From the cell containing the given text, extract its center point as [x, y] coordinate. 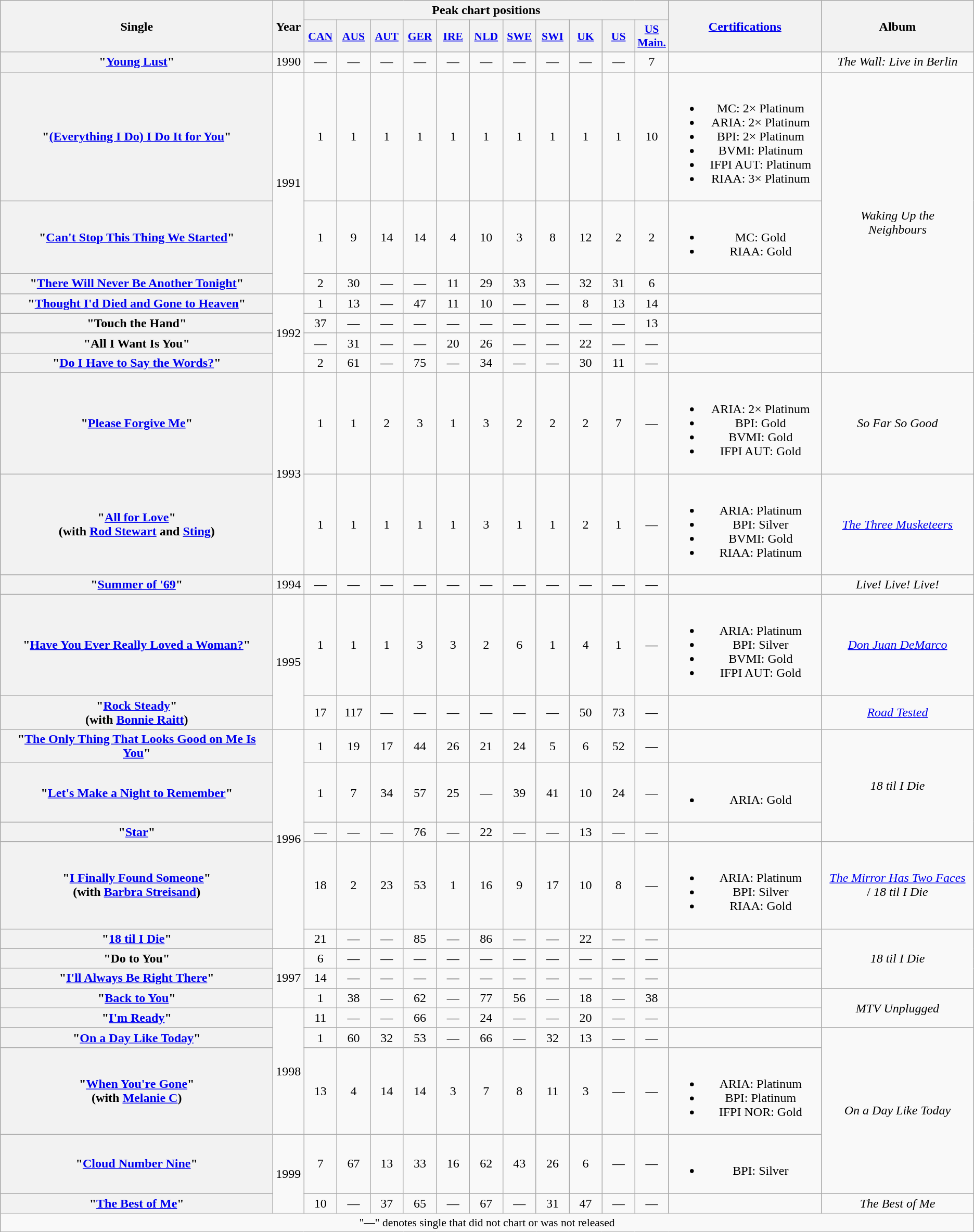
"Do I Have to Say the Words?" [137, 363]
Peak chart positions [486, 10]
"Have You Ever Really Loved a Woman?" [137, 645]
"All for Love" (with Rod Stewart and Sting) [137, 524]
"Let's Make a Night to Remember" [137, 793]
MTV Unplugged [898, 1008]
77 [486, 998]
"Can't Stop This Thing We Started" [137, 237]
On a Day Like Today [898, 1110]
1994 [288, 585]
"Back to You" [137, 998]
85 [420, 939]
"Thought I'd Died and Gone to Heaven" [137, 303]
1993 [288, 473]
41 [553, 793]
The Wall: Live in Berlin [898, 62]
"(Everything I Do) I Do It for You" [137, 136]
US [618, 36]
1992 [288, 333]
"When You're Gone" (with Melanie C) [137, 1090]
BPI: Silver [745, 1163]
57 [420, 793]
117 [354, 713]
75 [420, 363]
Single [137, 26]
"Rock Steady" (with Bonnie Raitt) [137, 713]
39 [519, 793]
1998 [288, 1071]
AUT [387, 36]
29 [486, 284]
SWE [519, 36]
The Best of Me [898, 1203]
"Do to You" [137, 958]
50 [586, 713]
Waking Up theNeighbours [898, 222]
MC: 2× PlatinumARIA: 2× PlatinumBPI: 2× PlatinumBVMI: PlatinumIFPI AUT: PlatinumRIAA: 3× Platinum [745, 136]
19 [354, 746]
56 [519, 998]
USMain. [651, 36]
"18 til I Die" [137, 939]
"Summer of '69" [137, 585]
1995 [288, 662]
UK [586, 36]
The Mirror Has Two Faces / 18 til I Die [898, 885]
IRE [453, 36]
1990 [288, 62]
"On a Day Like Today" [137, 1037]
"I Finally Found Someone" (with Barbra Streisand) [137, 885]
1999 [288, 1174]
"Cloud Number Nine" [137, 1163]
12 [586, 237]
44 [420, 746]
"I'll Always Be Right There" [137, 978]
60 [354, 1037]
Don Juan DeMarco [898, 645]
"All I Want Is You" [137, 343]
ARIA: PlatinumBPI: PlatinumIFPI NOR: Gold [745, 1090]
"I'm Ready" [137, 1018]
65 [420, 1203]
73 [618, 713]
Live! Live! Live! [898, 585]
CAN [321, 36]
"There Will Never Be Another Tonight" [137, 284]
"Star" [137, 832]
23 [387, 885]
1991 [288, 183]
So Far So Good [898, 423]
Road Tested [898, 713]
1996 [288, 839]
SWI [553, 36]
1997 [288, 978]
Album [898, 26]
5 [553, 746]
ARIA: PlatinumBPI: SilverBVMI: GoldIFPI AUT: Gold [745, 645]
"Please Forgive Me" [137, 423]
NLD [486, 36]
"The Only Thing That Looks Good on Me Is You" [137, 746]
25 [453, 793]
MC: GoldRIAA: Gold [745, 237]
ARIA: PlatinumBPI: SilverBVMI: GoldRIAA: Platinum [745, 524]
GER [420, 36]
Certifications [745, 26]
ARIA: Gold [745, 793]
The Three Musketeers [898, 524]
86 [486, 939]
"Young Lust" [137, 62]
AUS [354, 36]
"Touch the Hand" [137, 323]
61 [354, 363]
"—" denotes single that did not chart or was not released [487, 1223]
"The Best of Me" [137, 1203]
Year [288, 26]
43 [519, 1163]
52 [618, 746]
76 [420, 832]
ARIA: PlatinumBPI: SilverRIAA: Gold [745, 885]
ARIA: 2× PlatinumBPI: GoldBVMI: GoldIFPI AUT: Gold [745, 423]
